From the cell containing the given text, extract its center point as (x, y) coordinate. 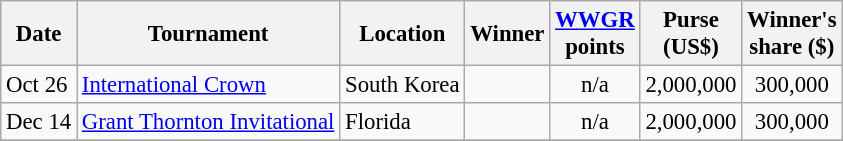
Tournament (208, 34)
Florida (402, 122)
WWGRpoints (595, 34)
Winner (508, 34)
Dec 14 (39, 122)
Oct 26 (39, 85)
Purse(US$) (691, 34)
International Crown (208, 85)
Date (39, 34)
South Korea (402, 85)
Location (402, 34)
Winner'sshare ($) (792, 34)
Grant Thornton Invitational (208, 122)
